Search for the cell housing the specified text and yield its [X, Y] center coordinate. 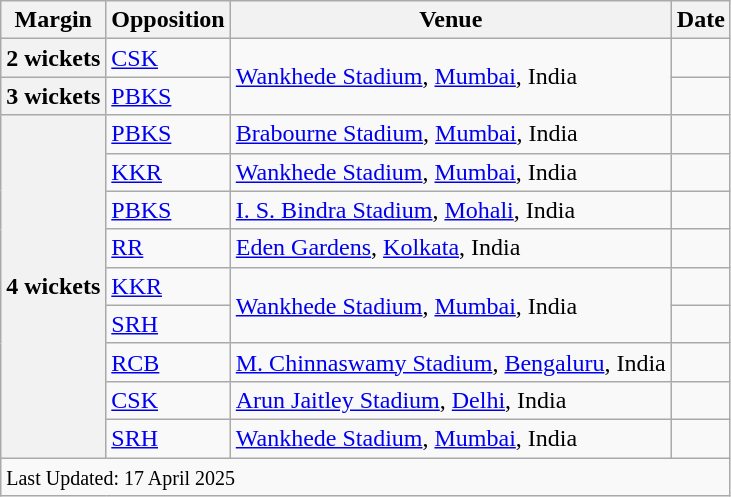
M. Chinnaswamy Stadium, Bengaluru, India [450, 362]
I. S. Bindra Stadium, Mohali, India [450, 210]
3 wickets [54, 96]
Last Updated: 17 April 2025 [366, 477]
2 wickets [54, 58]
Arun Jaitley Stadium, Delhi, India [450, 400]
RCB [168, 362]
4 wickets [54, 286]
Opposition [168, 20]
Brabourne Stadium, Mumbai, India [450, 134]
Eden Gardens, Kolkata, India [450, 248]
Venue [450, 20]
Date [700, 20]
RR [168, 248]
Margin [54, 20]
